Provide the (X, Y) coordinate of the cell's center where the given text is located.  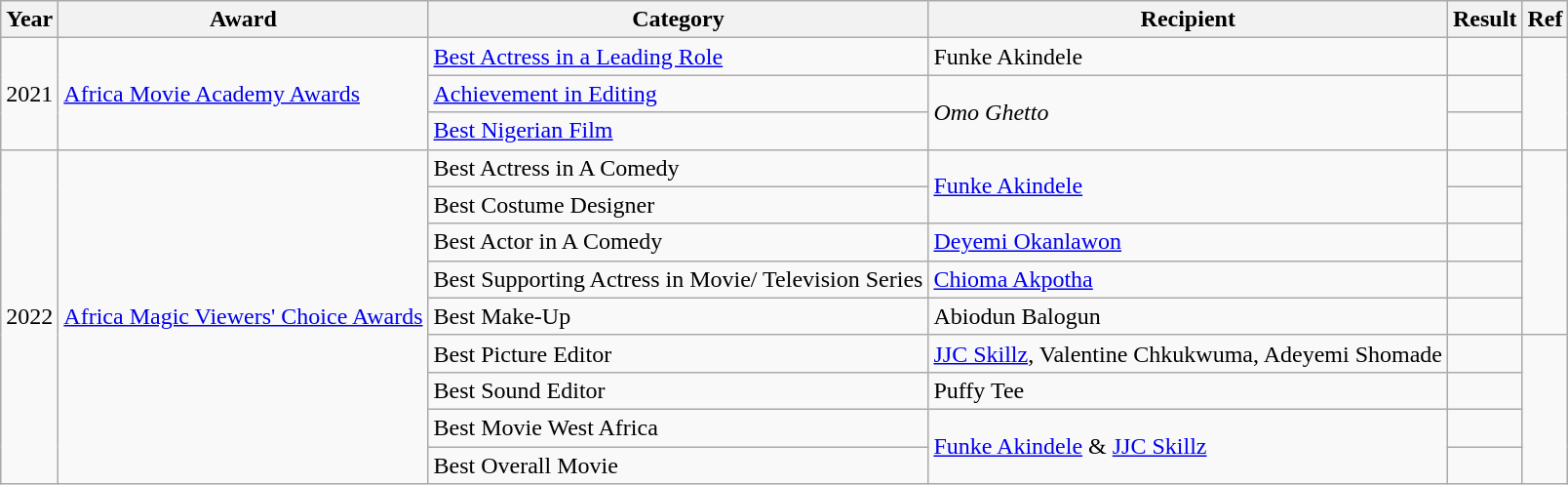
Deyemi Okanlawon (1188, 242)
Best Picture Editor (679, 353)
Africa Movie Academy Awards (244, 94)
2021 (29, 94)
Achievement in Editing (679, 94)
Puffy Tee (1188, 390)
Funke Akindele & JJC Skillz (1188, 446)
Best Make-Up (679, 316)
Best Actress in a Leading Role (679, 57)
Best Overall Movie (679, 465)
Best Costume Designer (679, 205)
Year (29, 20)
Best Movie West Africa (679, 427)
Best Sound Editor (679, 390)
2022 (29, 316)
JJC Skillz, Valentine Chkukwuma, Adeyemi Shomade (1188, 353)
Omo Ghetto (1188, 112)
Best Supporting Actress in Movie/ Television Series (679, 279)
Best Actor in A Comedy (679, 242)
Award (244, 20)
Category (679, 20)
Best Actress in A Comedy (679, 168)
Recipient (1188, 20)
Best Nigerian Film (679, 131)
Africa Magic Viewers' Choice Awards (244, 316)
Chioma Akpotha (1188, 279)
Result (1485, 20)
Abiodun Balogun (1188, 316)
Ref (1545, 20)
